Find where the given text appears and provide that cell's center as (x, y) coordinate. 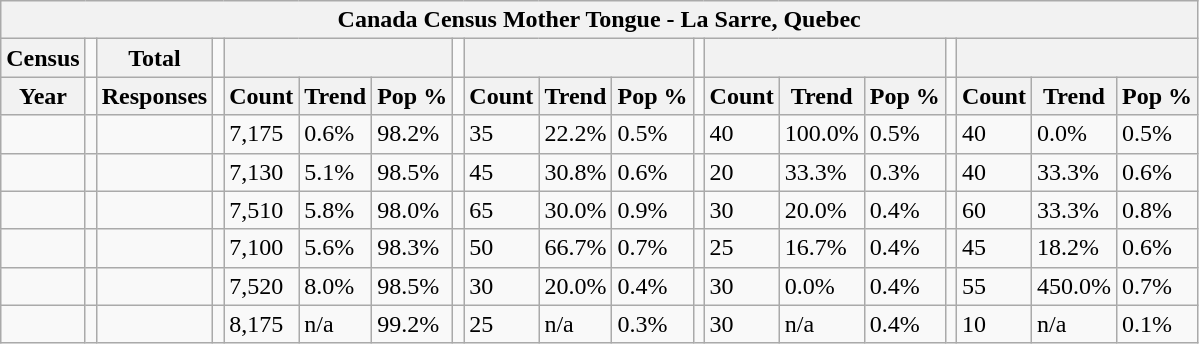
10 (994, 324)
Year (43, 96)
20 (742, 172)
7,175 (262, 134)
8.0% (336, 286)
5.6% (336, 248)
35 (502, 134)
8,175 (262, 324)
Total (154, 58)
7,100 (262, 248)
0.1% (1158, 324)
7,510 (262, 210)
98.2% (412, 134)
60 (994, 210)
0.9% (652, 210)
98.0% (412, 210)
Canada Census Mother Tongue - La Sarre, Quebec (600, 20)
66.7% (576, 248)
30.8% (576, 172)
99.2% (412, 324)
Responses (154, 96)
22.2% (576, 134)
50 (502, 248)
65 (502, 210)
7,520 (262, 286)
Census (43, 58)
7,130 (262, 172)
0.8% (1158, 210)
98.3% (412, 248)
100.0% (822, 134)
18.2% (1074, 248)
450.0% (1074, 286)
5.1% (336, 172)
30.0% (576, 210)
5.8% (336, 210)
55 (994, 286)
16.7% (822, 248)
